Capture the cell that displays the provided text and extract its (X, Y) central coordinate. 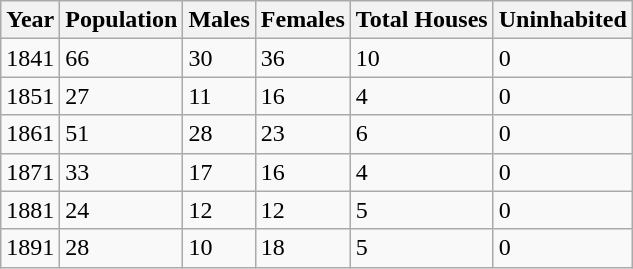
1871 (30, 172)
51 (122, 134)
11 (219, 96)
Population (122, 20)
Year (30, 20)
1891 (30, 248)
1851 (30, 96)
18 (302, 248)
24 (122, 210)
Uninhabited (562, 20)
1881 (30, 210)
36 (302, 58)
17 (219, 172)
1841 (30, 58)
6 (422, 134)
Total Houses (422, 20)
23 (302, 134)
Females (302, 20)
30 (219, 58)
27 (122, 96)
66 (122, 58)
1861 (30, 134)
Males (219, 20)
33 (122, 172)
